Locate the cell with the specified text and output its [X, Y] center coordinate. 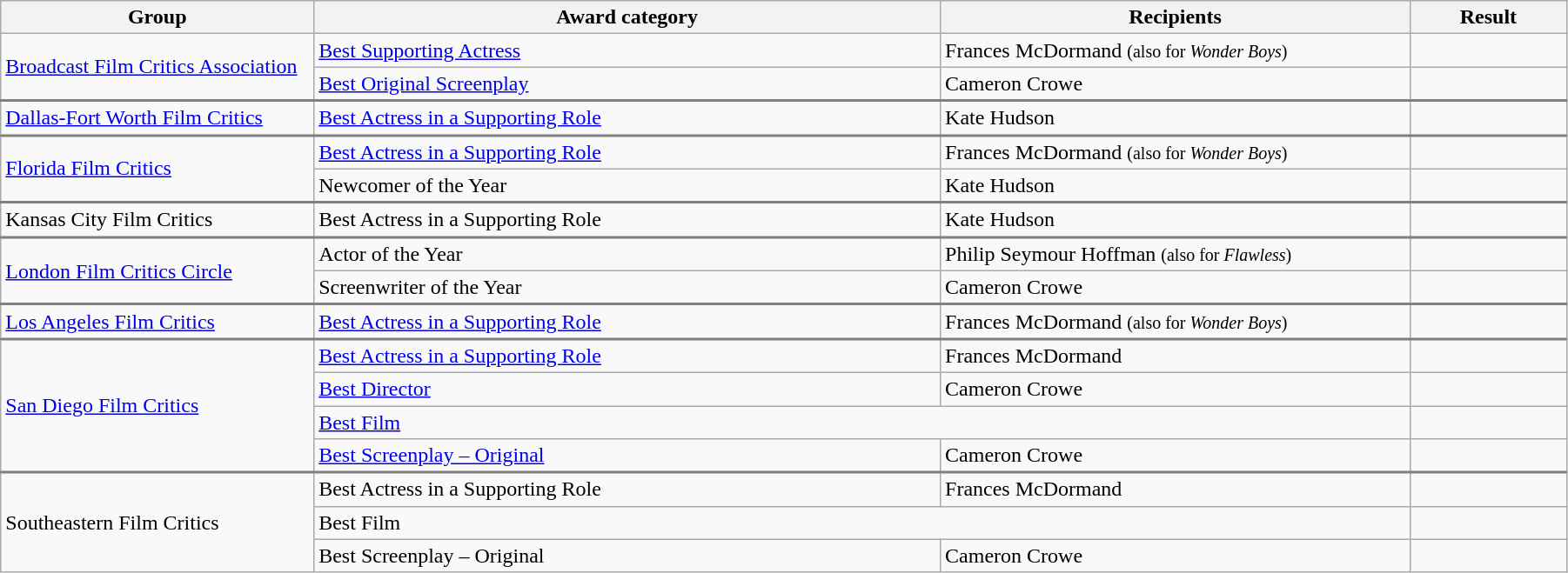
London Film Critics Circle [157, 270]
Philip Seymour Hoffman (also for Flawless) [1176, 254]
Screenwriter of the Year [627, 287]
Kansas City Film Critics [157, 220]
Best Original Screenplay [627, 83]
Actor of the Year [627, 254]
Southeastern Film Critics [157, 522]
Best Supporting Actress [627, 50]
Recipients [1176, 17]
Los Angeles Film Critics [157, 322]
Award category [627, 17]
Broadcast Film Critics Association [157, 68]
Result [1488, 17]
Group [157, 17]
Best Director [627, 389]
Florida Film Critics [157, 169]
San Diego Film Critics [157, 406]
Newcomer of the Year [627, 186]
Dallas-Fort Worth Film Critics [157, 118]
